Output the (X, Y) coordinate of the center of the cell containing the given text.  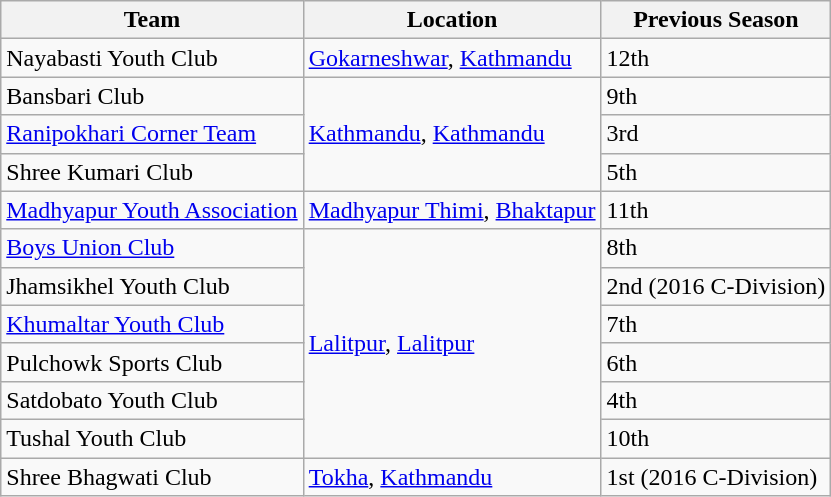
6th (716, 362)
Tokha, Kathmandu (452, 477)
Nayabasti Youth Club (152, 58)
1st (2016 C-Division) (716, 477)
Shree Kumari Club (152, 172)
Khumaltar Youth Club (152, 324)
Tushal Youth Club (152, 438)
11th (716, 210)
Madhyapur Thimi, Bhaktapur (452, 210)
Ranipokhari Corner Team (152, 134)
Lalitpur, Lalitpur (452, 343)
4th (716, 400)
Madhyapur Youth Association (152, 210)
Bansbari Club (152, 96)
Kathmandu, Kathmandu (452, 134)
Satdobato Youth Club (152, 400)
3rd (716, 134)
Shree Bhagwati Club (152, 477)
Boys Union Club (152, 248)
Previous Season (716, 20)
12th (716, 58)
8th (716, 248)
Pulchowk Sports Club (152, 362)
5th (716, 172)
Gokarneshwar, Kathmandu (452, 58)
9th (716, 96)
7th (716, 324)
2nd (2016 C-Division) (716, 286)
Jhamsikhel Youth Club (152, 286)
Team (152, 20)
10th (716, 438)
Location (452, 20)
